Output the [X, Y] coordinate of the center of the cell containing the given text.  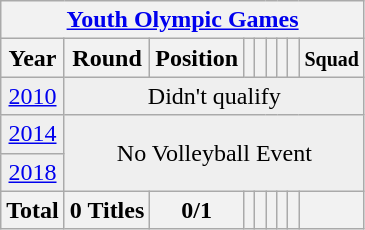
Squad [332, 58]
Year [33, 58]
2018 [33, 172]
0/1 [197, 210]
Position [197, 58]
No Volleyball Event [214, 153]
2014 [33, 134]
Total [33, 210]
0 Titles [107, 210]
Didn't qualify [214, 96]
2010 [33, 96]
Round [107, 58]
Youth Olympic Games [183, 20]
